Scan for the cell matching the given text and deliver its (X, Y) coordinate at center. 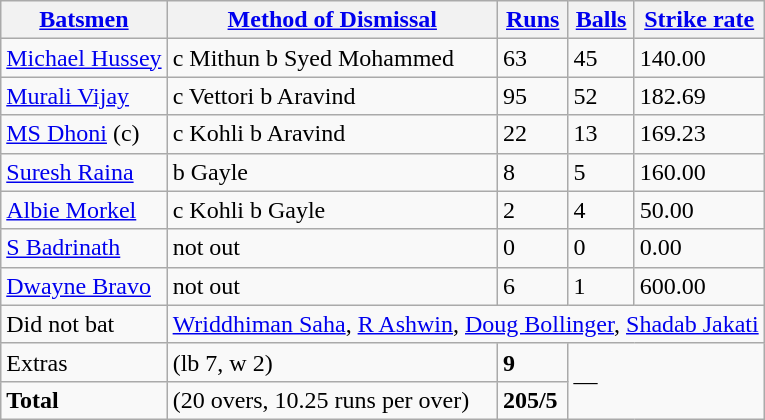
c Kohli b Gayle (332, 210)
1 (601, 286)
Suresh Raina (84, 172)
— (666, 381)
Extras (84, 362)
4 (601, 210)
182.69 (699, 96)
c Vettori b Aravind (332, 96)
600.00 (699, 286)
c Kohli b Aravind (332, 134)
Runs (532, 20)
(lb 7, w 2) (332, 362)
Wriddhiman Saha, R Ashwin, Doug Bollinger, Shadab Jakati (466, 324)
Batsmen (84, 20)
MS Dhoni (c) (84, 134)
b Gayle (332, 172)
Michael Hussey (84, 58)
(20 overs, 10.25 runs per over) (332, 400)
8 (532, 172)
Dwayne Bravo (84, 286)
Strike rate (699, 20)
2 (532, 210)
52 (601, 96)
9 (532, 362)
169.23 (699, 134)
140.00 (699, 58)
c Mithun b Syed Mohammed (332, 58)
Did not bat (84, 324)
50.00 (699, 210)
45 (601, 58)
13 (601, 134)
Murali Vijay (84, 96)
Total (84, 400)
0.00 (699, 248)
22 (532, 134)
Method of Dismissal (332, 20)
Albie Morkel (84, 210)
205/5 (532, 400)
Balls (601, 20)
S Badrinath (84, 248)
6 (532, 286)
5 (601, 172)
95 (532, 96)
160.00 (699, 172)
63 (532, 58)
